For the text-containing cell, return its midpoint in [X, Y] coordinate format. 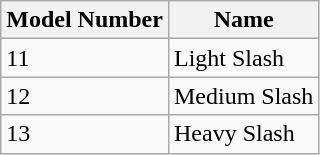
12 [85, 96]
13 [85, 134]
Name [243, 20]
Heavy Slash [243, 134]
11 [85, 58]
Light Slash [243, 58]
Model Number [85, 20]
Medium Slash [243, 96]
